Return the (x, y) coordinate for the center point of the cell that contains the specified text.  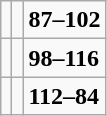
98–116 (64, 58)
87–102 (64, 20)
112–84 (64, 96)
